Capture the cell that displays the provided text and extract its [x, y] central coordinate. 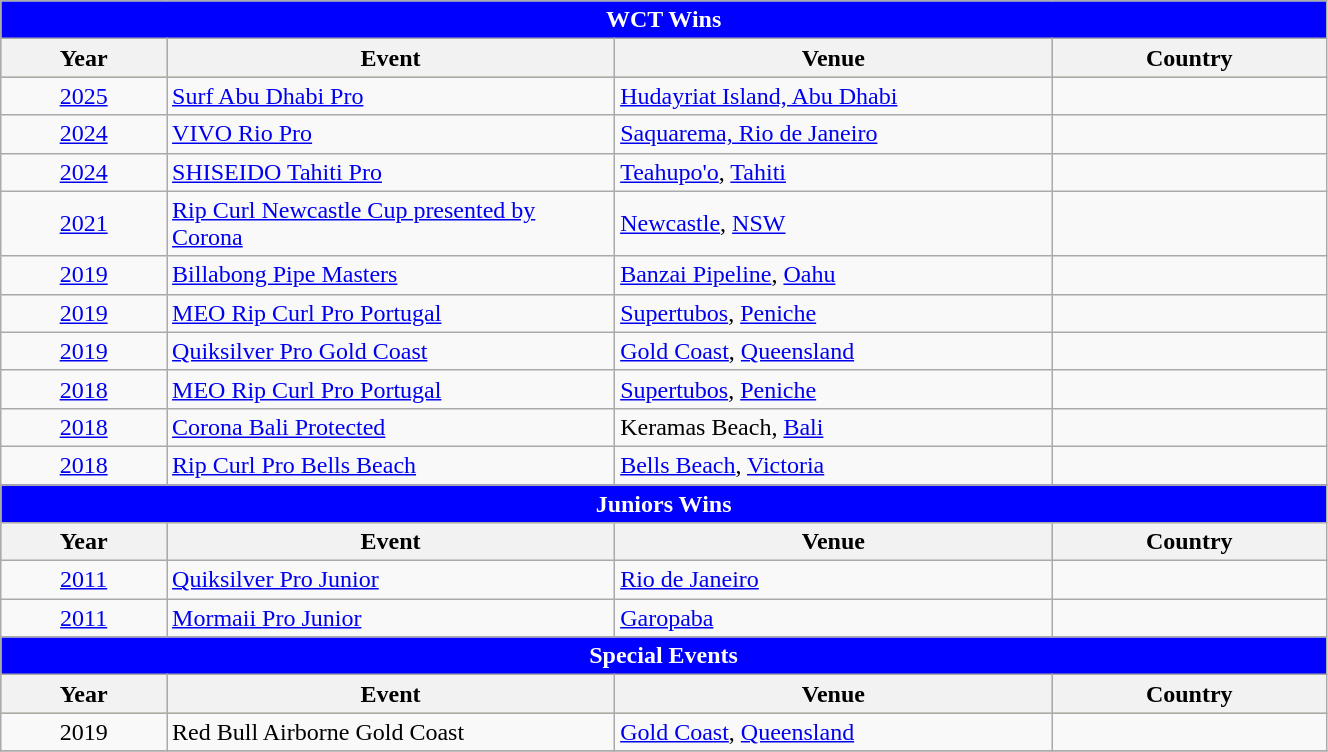
Rip Curl Newcastle Cup presented by Corona [391, 224]
Special Events [664, 656]
Hudayriat Island, Abu Dhabi [834, 96]
Teahupo'o, Tahiti [834, 172]
Juniors Wins [664, 503]
Billabong Pipe Masters [391, 275]
2025 [84, 96]
Surf Abu Dhabi Pro [391, 96]
WCT Wins [664, 20]
Banzai Pipeline, Oahu [834, 275]
Red Bull Airborne Gold Coast [391, 732]
Rio de Janeiro [834, 580]
Quiksilver Pro Junior [391, 580]
Newcastle, NSW [834, 224]
Mormaii Pro Junior [391, 618]
Corona Bali Protected [391, 427]
Quiksilver Pro Gold Coast [391, 351]
VIVO Rio Pro [391, 134]
2021 [84, 224]
Rip Curl Pro Bells Beach [391, 465]
Keramas Beach, Bali [834, 427]
Saquarema, Rio de Janeiro [834, 134]
Bells Beach, Victoria [834, 465]
Garopaba [834, 618]
SHISEIDO Tahiti Pro [391, 172]
